Find where the given text appears and provide that cell's center as [X, Y] coordinate. 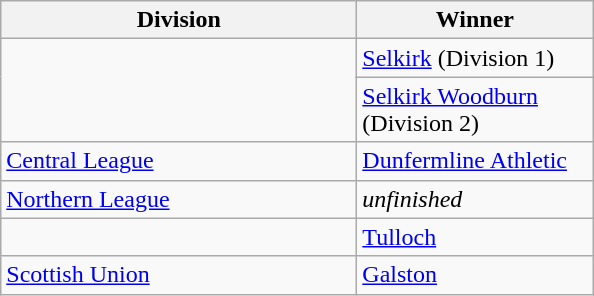
Northern League [179, 199]
unfinished [475, 199]
Selkirk Woodburn (Division 2) [475, 110]
Central League [179, 161]
Division [179, 20]
Winner [475, 20]
Galston [475, 275]
Selkirk (Division 1) [475, 58]
Scottish Union [179, 275]
Dunfermline Athletic [475, 161]
Tulloch [475, 237]
